For the text-containing cell, return its midpoint in [x, y] coordinate format. 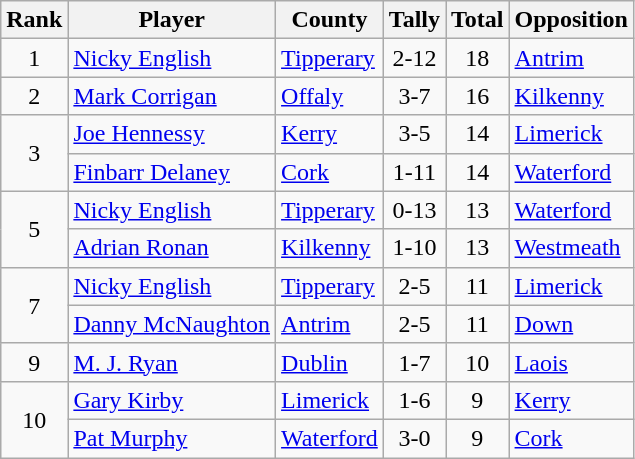
Joe Hennessy [172, 134]
Adrian Ronan [172, 248]
Opposition [571, 20]
0-13 [414, 210]
3 [34, 153]
Dublin [330, 362]
16 [478, 96]
Laois [571, 362]
7 [34, 305]
Danny McNaughton [172, 324]
Total [478, 20]
1-11 [414, 172]
Rank [34, 20]
Offaly [330, 96]
Down [571, 324]
Player [172, 20]
3-0 [414, 438]
Gary Kirby [172, 400]
3-7 [414, 96]
3-5 [414, 134]
Mark Corrigan [172, 96]
18 [478, 58]
Finbarr Delaney [172, 172]
1-6 [414, 400]
1 [34, 58]
Pat Murphy [172, 438]
Westmeath [571, 248]
1-7 [414, 362]
2 [34, 96]
1-10 [414, 248]
M. J. Ryan [172, 362]
County [330, 20]
5 [34, 229]
2-12 [414, 58]
Tally [414, 20]
